Determine the [X, Y] coordinate at the center of the cell enclosing the given text.  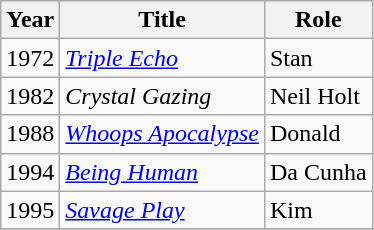
Savage Play [162, 210]
1988 [30, 134]
Donald [318, 134]
Role [318, 20]
1995 [30, 210]
Year [30, 20]
Da Cunha [318, 172]
1972 [30, 58]
Stan [318, 58]
Whoops Apocalypse [162, 134]
1982 [30, 96]
1994 [30, 172]
Triple Echo [162, 58]
Neil Holt [318, 96]
Crystal Gazing [162, 96]
Being Human [162, 172]
Title [162, 20]
Kim [318, 210]
